Return the [x, y] coordinate for the center point of the cell that contains the specified text.  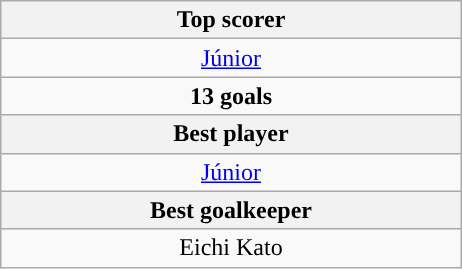
Top scorer [230, 20]
13 goals [230, 96]
Best goalkeeper [230, 210]
Best player [230, 134]
Eichi Kato [230, 248]
